Detect which cell encompasses the target text, then output its [x, y] center coordinate. 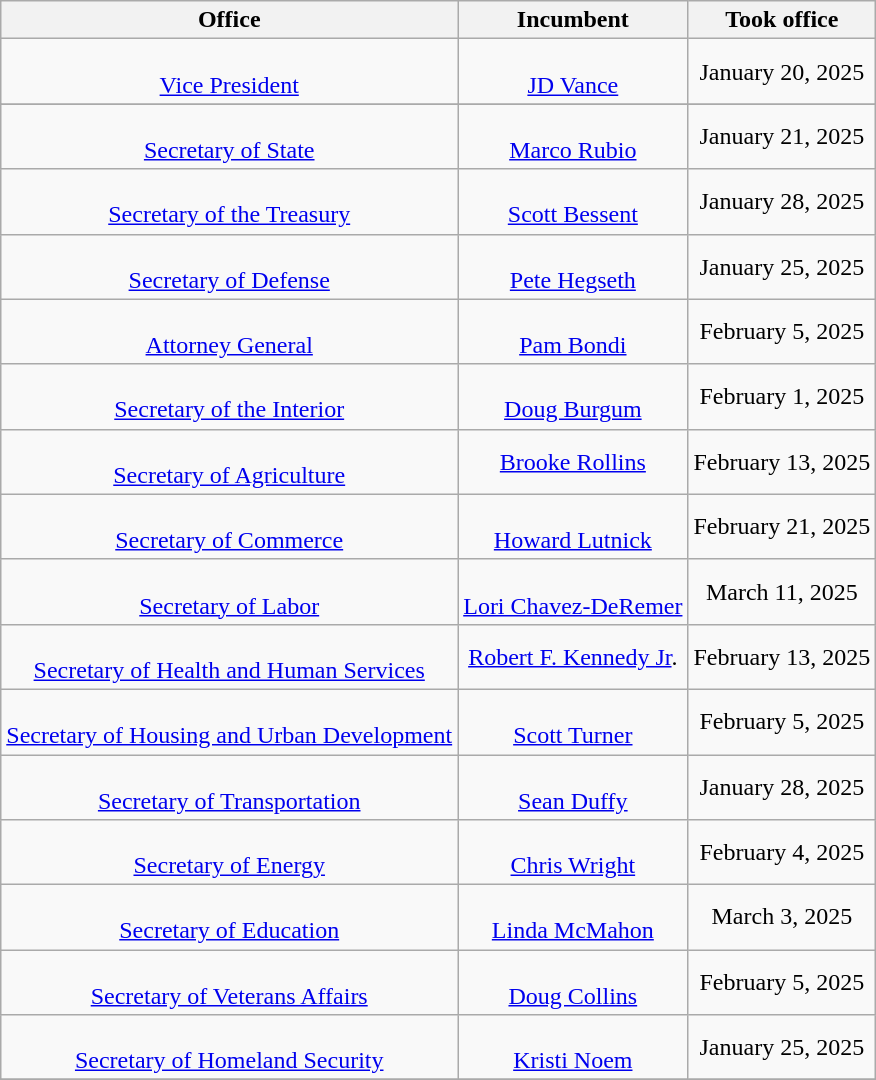
Office [230, 20]
Scott Turner [573, 722]
Pete Hegseth [573, 266]
Secretary of Commerce [230, 526]
February 21, 2025 [782, 526]
Secretary of Labor [230, 592]
Robert F. Kennedy Jr. [573, 656]
Scott Bessent [573, 202]
Incumbent [573, 20]
Secretary of Agriculture [230, 462]
January 20, 2025 [782, 72]
Secretary of Homeland Security [230, 1048]
Attorney General [230, 332]
Took office [782, 20]
Secretary of the Treasury [230, 202]
Secretary of Transportation [230, 786]
Secretary of Defense [230, 266]
March 3, 2025 [782, 918]
Linda McMahon [573, 918]
Kristi Noem [573, 1048]
Howard Lutnick [573, 526]
JD Vance [573, 72]
Pam Bondi [573, 332]
Doug Collins [573, 982]
March 11, 2025 [782, 592]
Marco Rubio [573, 136]
Doug Burgum [573, 396]
February 1, 2025 [782, 396]
Secretary of Health and Human Services [230, 656]
Secretary of Energy [230, 852]
January 21, 2025 [782, 136]
Secretary of Education [230, 918]
Secretary of the Interior [230, 396]
Secretary of Veterans Affairs [230, 982]
Secretary of Housing and Urban Development [230, 722]
Brooke Rollins [573, 462]
Sean Duffy [573, 786]
Secretary of State [230, 136]
Vice President [230, 72]
Chris Wright [573, 852]
February 4, 2025 [782, 852]
Lori Chavez-DeRemer [573, 592]
